From the cell containing the given text, extract its center point as [X, Y] coordinate. 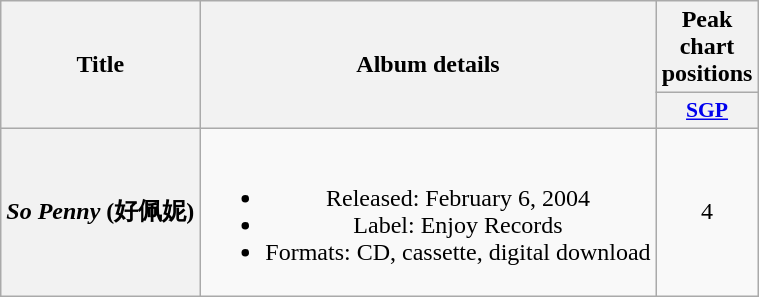
So Penny (好佩妮) [100, 212]
Title [100, 65]
Released: February 6, 2004Label: Enjoy RecordsFormats: CD, cassette, digital download [428, 212]
4 [707, 212]
Peak chart positions [707, 47]
SGP [707, 111]
Album details [428, 65]
